Find where the given text appears and provide that cell's center as (X, Y) coordinate. 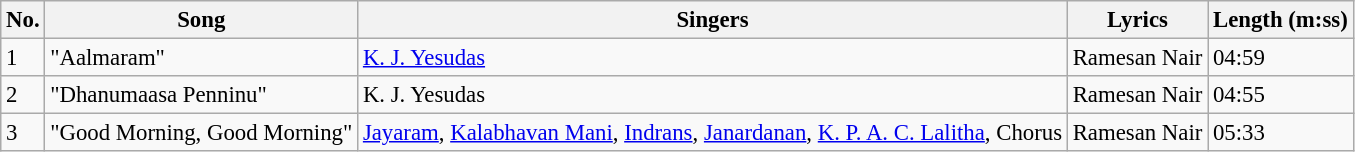
Length (m:ss) (1280, 20)
Lyrics (1137, 20)
1 (23, 58)
2 (23, 95)
3 (23, 133)
04:55 (1280, 95)
Jayaram, Kalabhavan Mani, Indrans, Janardanan, K. P. A. C. Lalitha, Chorus (713, 133)
05:33 (1280, 133)
Singers (713, 20)
Song (202, 20)
04:59 (1280, 58)
"Good Morning, Good Morning" (202, 133)
No. (23, 20)
"Dhanumaasa Penninu" (202, 95)
"Aalmaram" (202, 58)
